For the text-containing cell, return its midpoint in [X, Y] coordinate format. 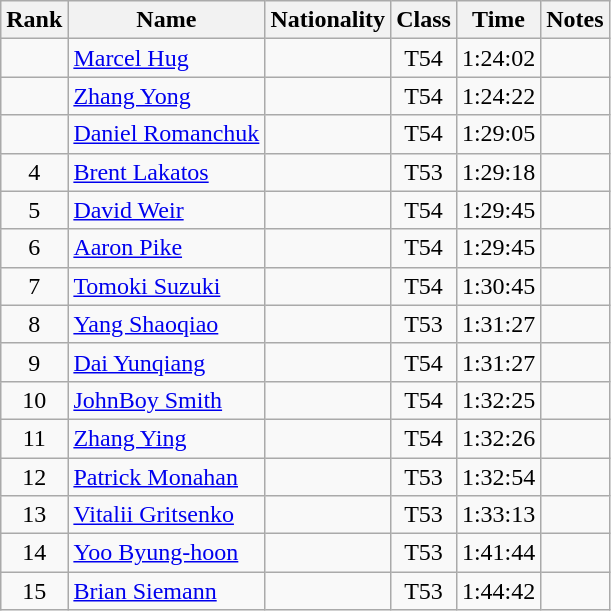
14 [34, 553]
1:24:22 [498, 96]
1:32:54 [498, 477]
Marcel Hug [166, 58]
David Weir [166, 210]
12 [34, 477]
Brian Siemann [166, 591]
Vitalii Gritsenko [166, 515]
Tomoki Suzuki [166, 286]
Patrick Monahan [166, 477]
Class [424, 20]
Rank [34, 20]
1:44:42 [498, 591]
4 [34, 172]
JohnBoy Smith [166, 400]
1:24:02 [498, 58]
Time [498, 20]
Notes [575, 20]
15 [34, 591]
Yoo Byung-hoon [166, 553]
Zhang Yong [166, 96]
7 [34, 286]
Aaron Pike [166, 248]
Dai Yunqiang [166, 362]
1:41:44 [498, 553]
1:32:25 [498, 400]
Name [166, 20]
1:30:45 [498, 286]
9 [34, 362]
Nationality [328, 20]
Brent Lakatos [166, 172]
Yang Shaoqiao [166, 324]
1:29:18 [498, 172]
6 [34, 248]
5 [34, 210]
1:32:26 [498, 438]
11 [34, 438]
Daniel Romanchuk [166, 134]
10 [34, 400]
1:29:05 [498, 134]
1:33:13 [498, 515]
13 [34, 515]
8 [34, 324]
Zhang Ying [166, 438]
